Locate the cell with the specified text and output its [X, Y] center coordinate. 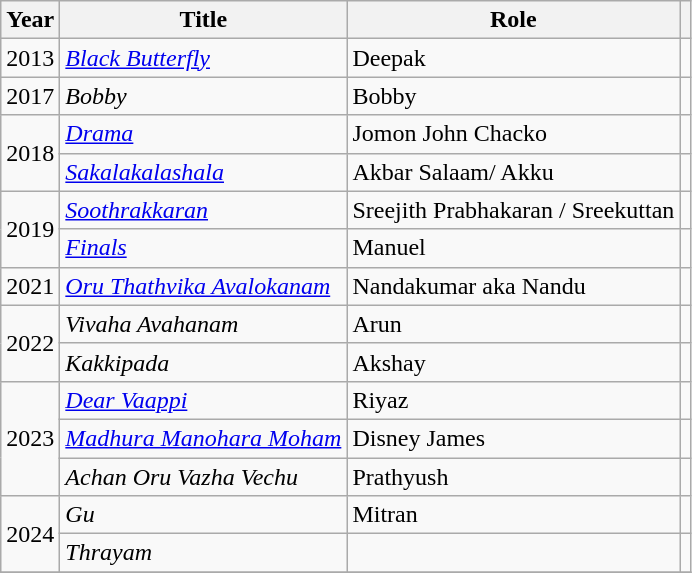
Sakalakalashala [204, 172]
Kakkipada [204, 362]
Dear Vaappi [204, 400]
Finals [204, 248]
Mitran [514, 515]
Thrayam [204, 553]
Madhura Manohara Moham [204, 438]
Disney James [514, 438]
Gu [204, 515]
2013 [30, 58]
Nandakumar aka Nandu [514, 286]
2019 [30, 229]
Jomon John Chacko [514, 134]
Riyaz [514, 400]
Achan Oru Vazha Vechu [204, 477]
Title [204, 20]
2022 [30, 343]
Role [514, 20]
Akbar Salaam/ Akku [514, 172]
2017 [30, 96]
Black Butterfly [204, 58]
Soothrakkaran [204, 210]
Deepak [514, 58]
2021 [30, 286]
Sreejith Prabhakaran / Sreekuttan [514, 210]
Akshay [514, 362]
2018 [30, 153]
Vivaha Avahanam [204, 324]
Oru Thathvika Avalokanam [204, 286]
2023 [30, 438]
Drama [204, 134]
Arun [514, 324]
Prathyush [514, 477]
Manuel [514, 248]
2024 [30, 534]
Year [30, 20]
